Detect which cell encompasses the target text, then output its [X, Y] center coordinate. 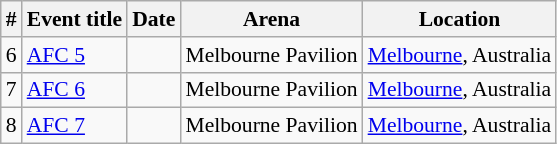
Arena [271, 19]
Date [154, 19]
AFC 5 [74, 55]
6 [12, 55]
# [12, 19]
Location [460, 19]
Event title [74, 19]
AFC 7 [74, 126]
AFC 6 [74, 90]
8 [12, 126]
7 [12, 90]
